Extract the (X, Y) coordinate from the center of the cell holding the provided text.  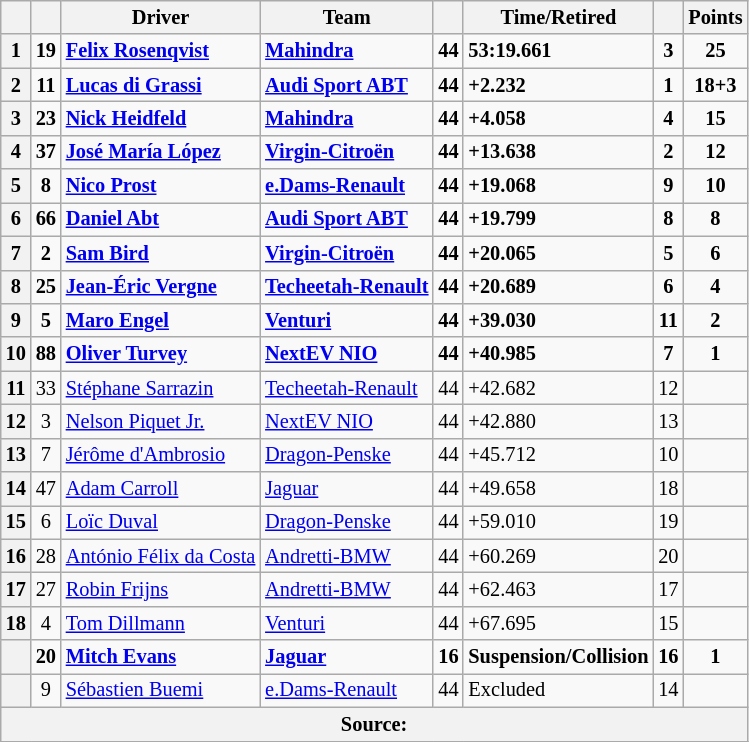
Driver (160, 17)
66 (46, 219)
Loïc Duval (160, 522)
Daniel Abt (160, 219)
Points (715, 17)
+67.695 (558, 623)
47 (46, 489)
37 (46, 152)
+19.068 (558, 186)
Jérôme d'Ambrosio (160, 455)
53:19.661 (558, 51)
+20.689 (558, 287)
+19.799 (558, 219)
Robin Frijns (160, 589)
Nico Prost (160, 186)
Tom Dillmann (160, 623)
+4.058 (558, 118)
Adam Carroll (160, 489)
+42.880 (558, 421)
+20.065 (558, 253)
+13.638 (558, 152)
23 (46, 118)
+42.682 (558, 388)
Team (346, 17)
Stéphane Sarrazin (160, 388)
28 (46, 556)
José María López (160, 152)
+49.658 (558, 489)
Source: (374, 724)
Lucas di Grassi (160, 85)
+40.985 (558, 354)
+60.269 (558, 556)
88 (46, 354)
Suspension/Collision (558, 657)
+45.712 (558, 455)
+62.463 (558, 589)
+39.030 (558, 320)
Oliver Turvey (160, 354)
27 (46, 589)
Jean-Éric Vergne (160, 287)
+2.232 (558, 85)
Sébastien Buemi (160, 690)
António Félix da Costa (160, 556)
Sam Bird (160, 253)
Maro Engel (160, 320)
+59.010 (558, 522)
Time/Retired (558, 17)
Mitch Evans (160, 657)
Nick Heidfeld (160, 118)
Felix Rosenqvist (160, 51)
Nelson Piquet Jr. (160, 421)
Excluded (558, 690)
18+3 (715, 85)
33 (46, 388)
